Extract the [X, Y] coordinate from the center of the cell holding the provided text.  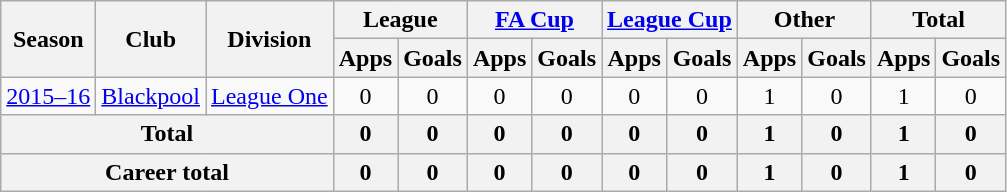
FA Cup [534, 20]
Season [48, 39]
Division [270, 39]
2015–16 [48, 96]
Club [151, 39]
Career total [167, 172]
League Cup [670, 20]
Other [804, 20]
Blackpool [151, 96]
League [400, 20]
League One [270, 96]
